Detect which cell encompasses the target text, then output its [x, y] center coordinate. 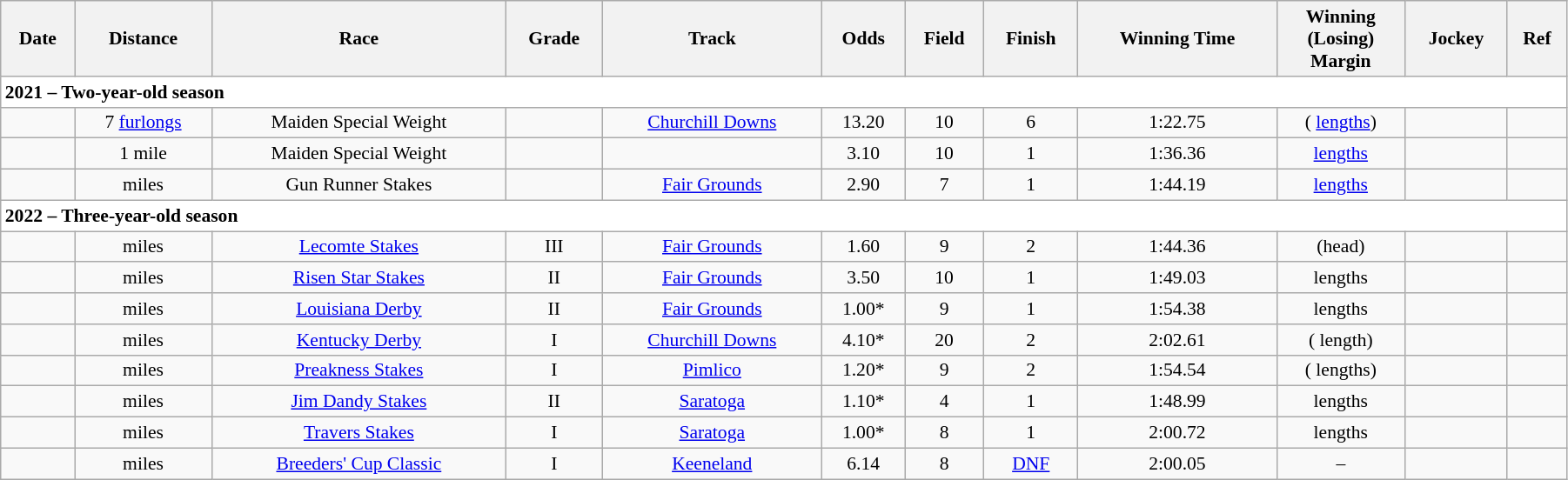
Pimlico [712, 370]
Ref [1537, 38]
1:22.75 [1177, 123]
1.60 [863, 247]
Grade [554, 38]
2022 – Three-year-old season [784, 216]
13.20 [863, 123]
1 mile [143, 154]
1:48.99 [1177, 402]
1:54.54 [1177, 370]
Breeders' Cup Classic [358, 463]
Louisiana Derby [358, 309]
1:36.36 [1177, 154]
4 [945, 402]
7 furlongs [143, 123]
Travers Stakes [358, 433]
(head) [1341, 247]
1:44.36 [1177, 247]
2:00.05 [1177, 463]
Risen Star Stakes [358, 278]
( length) [1341, 340]
Keeneland [712, 463]
Finish [1031, 38]
Race [358, 38]
1.10* [863, 402]
1:44.19 [1177, 185]
3.10 [863, 154]
2:02.61 [1177, 340]
6.14 [863, 463]
1:54.38 [1177, 309]
Winning(Losing)Margin [1341, 38]
6 [1031, 123]
20 [945, 340]
Field [945, 38]
1.20* [863, 370]
Winning Time [1177, 38]
2021 – Two-year-old season [784, 92]
4.10* [863, 340]
Gun Runner Stakes [358, 185]
3.50 [863, 278]
Date [38, 38]
1:49.03 [1177, 278]
7 [945, 185]
DNF [1031, 463]
Jockey [1457, 38]
2:00.72 [1177, 433]
– [1341, 463]
Jim Dandy Stakes [358, 402]
Track [712, 38]
2.90 [863, 185]
Lecomte Stakes [358, 247]
Kentucky Derby [358, 340]
Odds [863, 38]
Preakness Stakes [358, 370]
Distance [143, 38]
III [554, 247]
